Find where the given text appears and provide that cell's center as (x, y) coordinate. 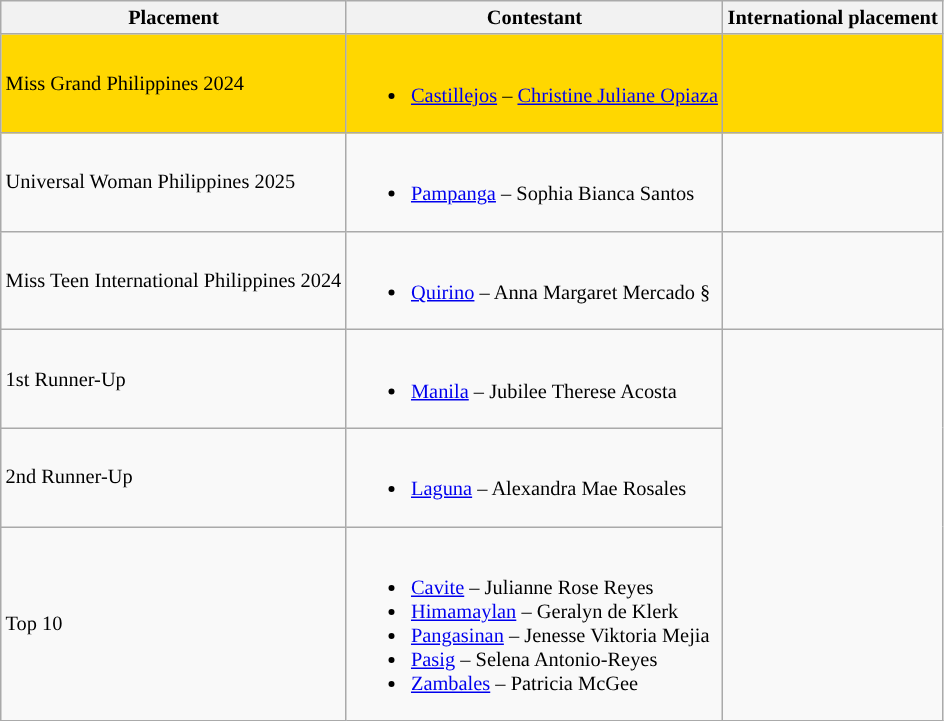
Pampanga – Sophia Bianca Santos (534, 181)
International placement (833, 17)
2nd Runner-Up (174, 477)
Top 10 (174, 623)
Miss Teen International Philippines 2024 (174, 280)
Placement (174, 17)
Universal Woman Philippines 2025 (174, 181)
Quirino – Anna Margaret Mercado § (534, 280)
Manila – Jubilee Therese Acosta (534, 378)
Cavite – Julianne Rose ReyesHimamaylan – Geralyn de KlerkPangasinan – Jenesse Viktoria MejiaPasig – Selena Antonio-ReyesZambales – Patricia McGee (534, 623)
Laguna – Alexandra Mae Rosales (534, 477)
Miss Grand Philippines 2024 (174, 83)
Castillejos – Christine Juliane Opiaza (534, 83)
Contestant (534, 17)
1st Runner-Up (174, 378)
